Scan for the cell matching the given text and deliver its [x, y] coordinate at center. 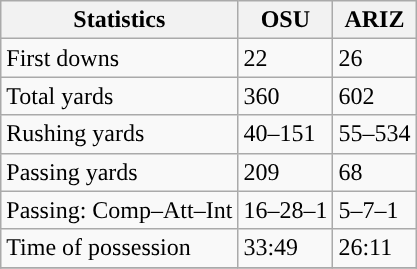
ARIZ [374, 20]
Passing: Comp–Att–Int [120, 210]
209 [286, 172]
Time of possession [120, 248]
Passing yards [120, 172]
602 [374, 96]
Statistics [120, 20]
First downs [120, 58]
68 [374, 172]
26:11 [374, 248]
22 [286, 58]
40–151 [286, 134]
26 [374, 58]
16–28–1 [286, 210]
360 [286, 96]
55–534 [374, 134]
33:49 [286, 248]
Total yards [120, 96]
OSU [286, 20]
Rushing yards [120, 134]
5–7–1 [374, 210]
